Pinpoint the cell where the given text exists, returning its [x, y] midpoint coordinate. 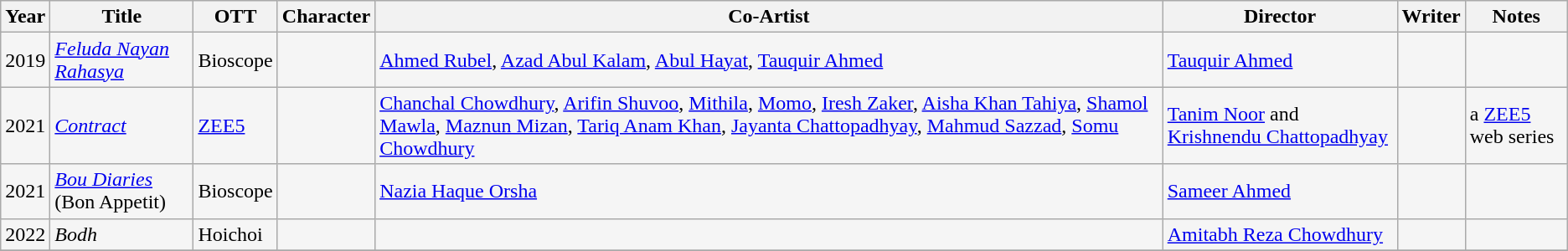
Bou Diaries (Bon Appetit) [122, 191]
Year [25, 17]
Director [1280, 17]
Sameer Ahmed [1280, 191]
Title [122, 17]
Feluda Nayan Rahasya [122, 60]
Nazia Haque Orsha [769, 191]
Bodh [122, 234]
Co-Artist [769, 17]
ZEE5 [235, 125]
Hoichoi [235, 234]
Ahmed Rubel, Azad Abul Kalam, Abul Hayat, Tauquir Ahmed [769, 60]
Tauquir Ahmed [1280, 60]
Character [326, 17]
Amitabh Reza Chowdhury [1280, 234]
OTT [235, 17]
a ZEE5 web series [1516, 125]
2022 [25, 234]
2019 [25, 60]
Tanim Noor and Krishnendu Chattopadhyay [1280, 125]
Writer [1431, 17]
Notes [1516, 17]
Contract [122, 125]
